For the text-containing cell, return its midpoint in [X, Y] coordinate format. 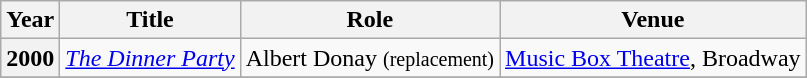
Venue [654, 20]
Albert Donay (replacement) [370, 58]
Year [30, 20]
Music Box Theatre, Broadway [654, 58]
2000 [30, 58]
Title [150, 20]
The Dinner Party [150, 58]
Role [370, 20]
